Provide the (X, Y) coordinate of the cell's center where the given text is located.  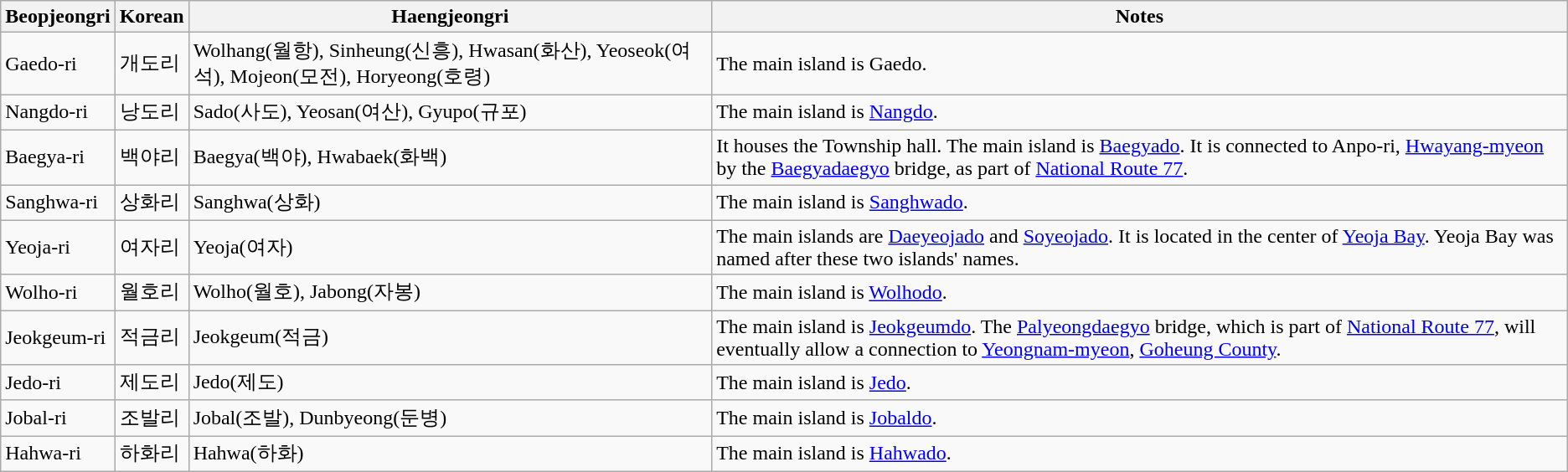
Sanghwa(상화) (451, 203)
Hahwa-ri (58, 454)
Jedo(제도) (451, 383)
제도리 (152, 383)
Gaedo-ri (58, 64)
Nangdo-ri (58, 112)
Beopjeongri (58, 17)
The main island is Wolhodo. (1140, 293)
Sanghwa-ri (58, 203)
The main island is Gaedo. (1140, 64)
Jedo-ri (58, 383)
Notes (1140, 17)
Sado(사도), Yeosan(여산), Gyupo(규포) (451, 112)
Haengjeongri (451, 17)
Wolho-ri (58, 293)
Hahwa(하화) (451, 454)
낭도리 (152, 112)
The main islands are Daeyeojado and Soyeojado. It is located in the center of Yeoja Bay. Yeoja Bay was named after these two islands' names. (1140, 248)
여자리 (152, 248)
상화리 (152, 203)
월호리 (152, 293)
Korean (152, 17)
개도리 (152, 64)
Baegya-ri (58, 157)
The main island is Hahwado. (1140, 454)
백야리 (152, 157)
Yeoja-ri (58, 248)
Wolho(월호), Jabong(자봉) (451, 293)
Jeokgeum-ri (58, 338)
적금리 (152, 338)
The main island is Sanghwado. (1140, 203)
Jobal(조발), Dunbyeong(둔병) (451, 418)
조발리 (152, 418)
The main island is Jedo. (1140, 383)
Yeoja(여자) (451, 248)
Jobal-ri (58, 418)
Jeokgeum(적금) (451, 338)
Wolhang(월항), Sinheung(신흥), Hwasan(화산), Yeoseok(여석), Mojeon(모전), Horyeong(호령) (451, 64)
하화리 (152, 454)
The main island is Jobaldo. (1140, 418)
The main island is Nangdo. (1140, 112)
Baegya(백야), Hwabaek(화백) (451, 157)
